Return [x, y] of the center of cell containing provided text 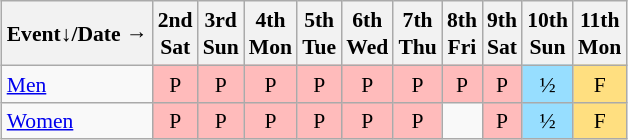
9thSat [502, 33]
Women [78, 120]
Event↓/Date → [78, 33]
2ndSat [176, 33]
4thMon [270, 33]
3rdSun [221, 33]
5thTue [319, 33]
10thSun [548, 33]
11thMon [600, 33]
7thThu [418, 33]
Men [78, 84]
6thWed [367, 33]
8thFri [462, 33]
